Return [x, y] of the center of cell containing provided text 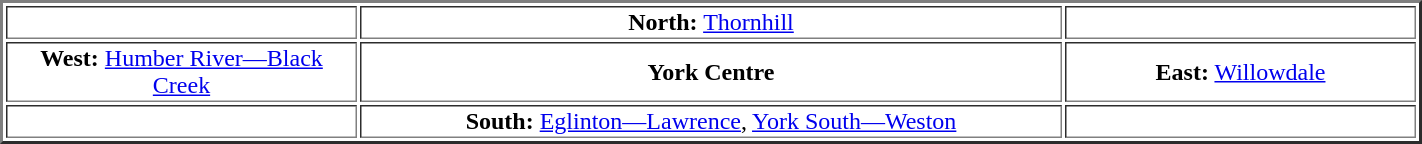
North: Thornhill [711, 22]
East: Willowdale [1240, 72]
West: Humber River—Black Creek [182, 72]
South: Eglinton—Lawrence, York South—Weston [711, 122]
York Centre [711, 72]
